For the text-containing cell, return its midpoint in (x, y) coordinate format. 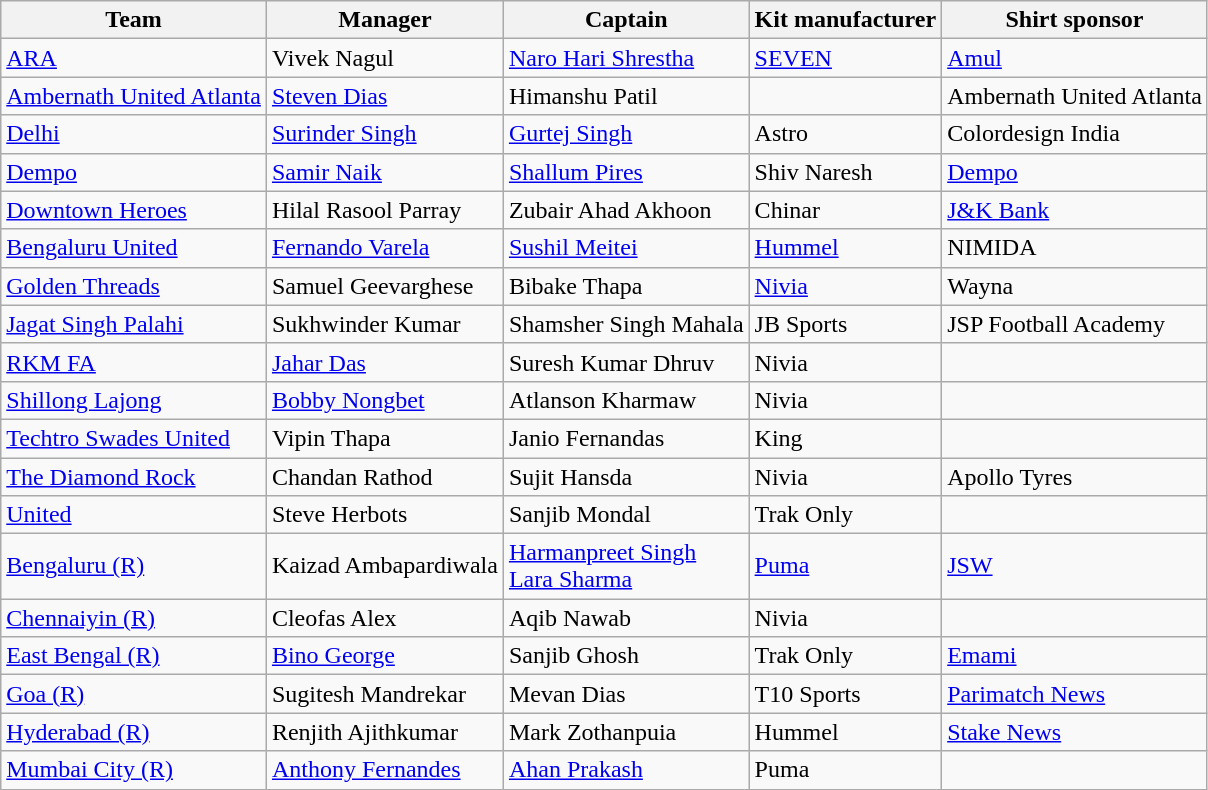
Chinar (846, 210)
United (134, 515)
Wayna (1075, 286)
Bino George (384, 656)
Samuel Geevarghese (384, 286)
Shallum Pires (626, 172)
Hyderabad (R) (134, 732)
Atlanson Kharmaw (626, 400)
Apollo Tyres (1075, 477)
Janio Fernandas (626, 438)
Shiv Naresh (846, 172)
RKM FA (134, 362)
Gurtej Singh (626, 134)
Golden Threads (134, 286)
Naro Hari Shrestha (626, 58)
Anthony Fernandes (384, 770)
JSW (1075, 566)
Stake News (1075, 732)
Shillong Lajong (134, 400)
Bengaluru United (134, 248)
Goa (R) (134, 694)
Bibake Thapa (626, 286)
Manager (384, 20)
Sanjib Mondal (626, 515)
Captain (626, 20)
Amul (1075, 58)
Jagat Singh Palahi (134, 324)
Harmanpreet Singh Lara Sharma (626, 566)
Mumbai City (R) (134, 770)
East Bengal (R) (134, 656)
Chandan Rathod (384, 477)
Vivek Nagul (384, 58)
Bengaluru (R) (134, 566)
Mevan Dias (626, 694)
JB Sports (846, 324)
Jahar Das (384, 362)
Shamsher Singh Mahala (626, 324)
Suresh Kumar Dhruv (626, 362)
JSP Football Academy (1075, 324)
Kit manufacturer (846, 20)
Chennaiyin (R) (134, 618)
Himanshu Patil (626, 96)
Sugitesh Mandrekar (384, 694)
Zubair Ahad Akhoon (626, 210)
Colordesign India (1075, 134)
Samir Naik (384, 172)
Astro (846, 134)
Techtro Swades United (134, 438)
Surinder Singh (384, 134)
Renjith Ajithkumar (384, 732)
ARA (134, 58)
Ahan Prakash (626, 770)
Bobby Nongbet (384, 400)
Parimatch News (1075, 694)
Sanjib Ghosh (626, 656)
Sukhwinder Kumar (384, 324)
T10 Sports (846, 694)
Shirt sponsor (1075, 20)
J&K Bank (1075, 210)
Mark Zothanpuia (626, 732)
Downtown Heroes (134, 210)
NIMIDA (1075, 248)
The Diamond Rock (134, 477)
Vipin Thapa (384, 438)
Fernando Varela (384, 248)
Aqib Nawab (626, 618)
Sujit Hansda (626, 477)
SEVEN (846, 58)
Emami (1075, 656)
Team (134, 20)
Cleofas Alex (384, 618)
Kaizad Ambapardiwala (384, 566)
Hilal Rasool Parray (384, 210)
King (846, 438)
Delhi (134, 134)
Steven Dias (384, 96)
Sushil Meitei (626, 248)
Steve Herbots (384, 515)
